Provide the [X, Y] coordinate of the cell's center where the given text is located.  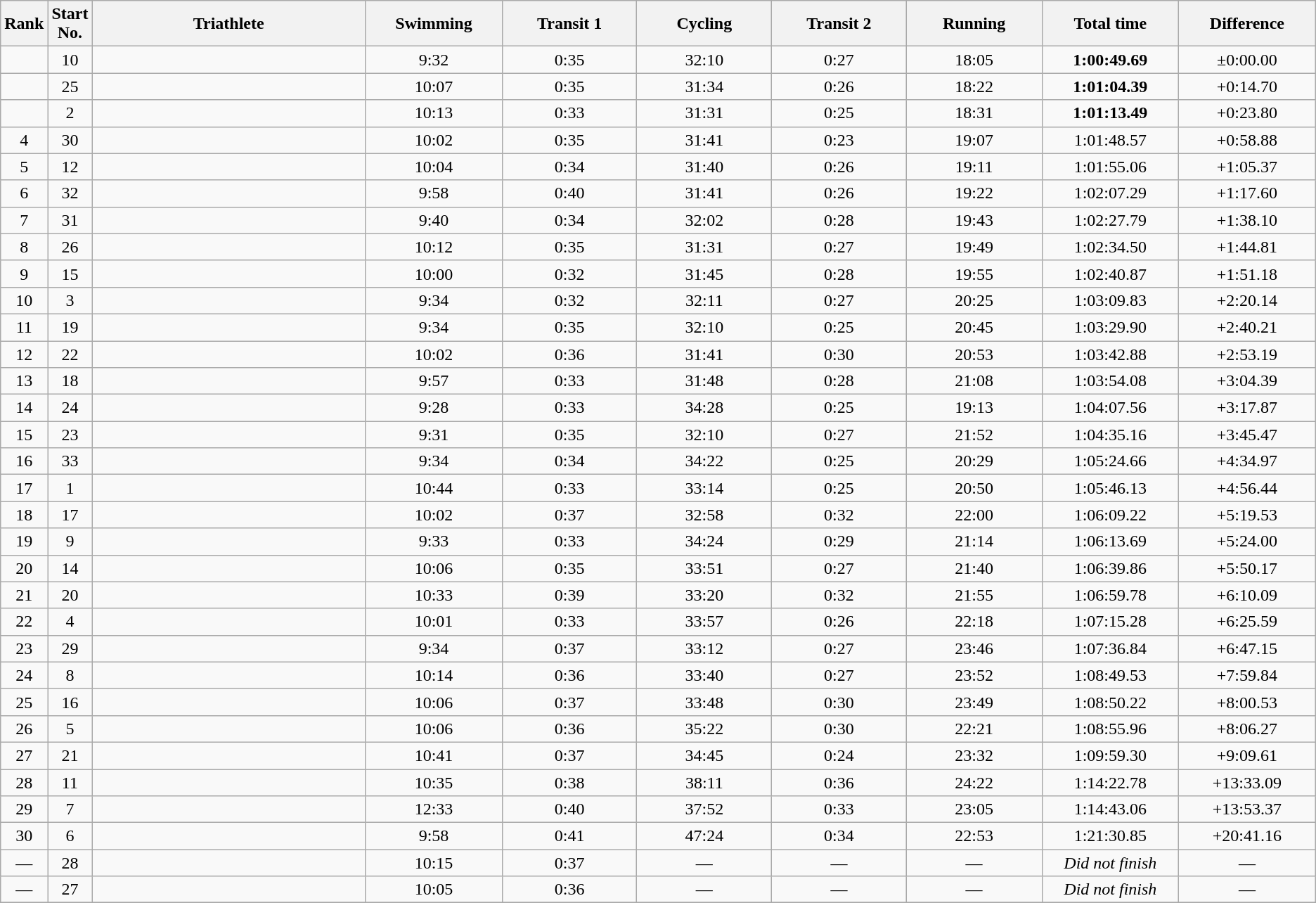
20:29 [974, 461]
2 [70, 113]
Start No. [70, 24]
1:14:22.78 [1111, 783]
10:41 [434, 755]
1:14:43.06 [1111, 809]
20:45 [974, 327]
1:02:07.29 [1111, 193]
+3:17.87 [1247, 408]
10:35 [434, 783]
1:00:49.69 [1111, 60]
+20:41.16 [1247, 836]
9:33 [434, 542]
19:11 [974, 167]
+5:50.17 [1247, 568]
3 [70, 300]
19:07 [974, 140]
10:00 [434, 274]
20:25 [974, 300]
+5:24.00 [1247, 542]
+6:47.15 [1247, 648]
1:01:13.49 [1111, 113]
31:40 [704, 167]
34:24 [704, 542]
1:03:09.83 [1111, 300]
1:06:39.86 [1111, 568]
10:05 [434, 890]
33:51 [704, 568]
Swimming [434, 24]
+6:10.09 [1247, 595]
Transit 2 [839, 24]
+7:59.84 [1247, 675]
21:08 [974, 381]
1:08:50.22 [1111, 702]
1:08:55.96 [1111, 729]
23:52 [974, 675]
21:14 [974, 542]
10:44 [434, 488]
1:01:04.39 [1111, 87]
47:24 [704, 836]
1:03:42.88 [1111, 354]
33:40 [704, 675]
10:13 [434, 113]
18:31 [974, 113]
18:05 [974, 60]
19:13 [974, 408]
31:34 [704, 87]
1:06:13.69 [1111, 542]
12:33 [434, 809]
+0:14.70 [1247, 87]
1:03:54.08 [1111, 381]
10:01 [434, 622]
9:32 [434, 60]
21:52 [974, 435]
9:57 [434, 381]
1:02:40.87 [1111, 274]
1 [70, 488]
19:22 [974, 193]
Difference [1247, 24]
+0:23.80 [1247, 113]
33:12 [704, 648]
33:48 [704, 702]
+2:53.19 [1247, 354]
+4:56.44 [1247, 488]
33:57 [704, 622]
10:07 [434, 87]
9:28 [434, 408]
0:29 [839, 542]
1:08:49.53 [1111, 675]
+8:00.53 [1247, 702]
Triathlete [229, 24]
Cycling [704, 24]
32:02 [704, 220]
Rank [24, 24]
1:05:24.66 [1111, 461]
+1:44.81 [1247, 247]
10:15 [434, 863]
1:05:46.13 [1111, 488]
20:50 [974, 488]
19:55 [974, 274]
31:45 [704, 274]
24:22 [974, 783]
20:53 [974, 354]
33:14 [704, 488]
23:46 [974, 648]
Total time [1111, 24]
18:22 [974, 87]
35:22 [704, 729]
Running [974, 24]
10:12 [434, 247]
23:05 [974, 809]
1:07:36.84 [1111, 648]
33 [70, 461]
22:21 [974, 729]
21:40 [974, 568]
1:02:27.79 [1111, 220]
+3:04.39 [1247, 381]
+1:05.37 [1247, 167]
10:33 [434, 595]
Transit 1 [569, 24]
1:06:09.22 [1111, 515]
10:04 [434, 167]
0:41 [569, 836]
1:09:59.30 [1111, 755]
31:48 [704, 381]
1:04:35.16 [1111, 435]
+1:17.60 [1247, 193]
31 [70, 220]
+5:19.53 [1247, 515]
9:31 [434, 435]
22:00 [974, 515]
1:02:34.50 [1111, 247]
34:28 [704, 408]
1:06:59.78 [1111, 595]
33:20 [704, 595]
+1:38.10 [1247, 220]
10:14 [434, 675]
1:03:29.90 [1111, 327]
34:45 [704, 755]
32 [70, 193]
+1:51.18 [1247, 274]
1:21:30.85 [1111, 836]
32:58 [704, 515]
+3:45.47 [1247, 435]
+13:33.09 [1247, 783]
22:18 [974, 622]
+2:40.21 [1247, 327]
0:24 [839, 755]
1:01:48.57 [1111, 140]
+6:25.59 [1247, 622]
23:49 [974, 702]
19:43 [974, 220]
1:07:15.28 [1111, 622]
13 [24, 381]
±0:00.00 [1247, 60]
1:01:55.06 [1111, 167]
+8:06.27 [1247, 729]
+0:58.88 [1247, 140]
+4:34.97 [1247, 461]
+13:53.37 [1247, 809]
32:11 [704, 300]
38:11 [704, 783]
19:49 [974, 247]
21:55 [974, 595]
0:38 [569, 783]
+9:09.61 [1247, 755]
0:23 [839, 140]
37:52 [704, 809]
9:40 [434, 220]
22:53 [974, 836]
0:39 [569, 595]
34:22 [704, 461]
+2:20.14 [1247, 300]
1:04:07.56 [1111, 408]
23:32 [974, 755]
